Locate the cell with the specified text and output its [x, y] center coordinate. 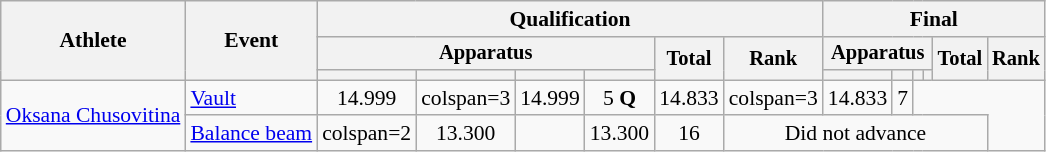
Oksana Chusovitina [94, 116]
5 Q [620, 98]
Event [251, 40]
Vault [251, 98]
Final [934, 19]
Qualification [570, 19]
16 [688, 134]
Balance beam [251, 134]
colspan=2 [366, 134]
Did not advance [856, 134]
7 [902, 98]
Athlete [94, 40]
